Pinpoint the cell where the given text exists, returning its [X, Y] midpoint coordinate. 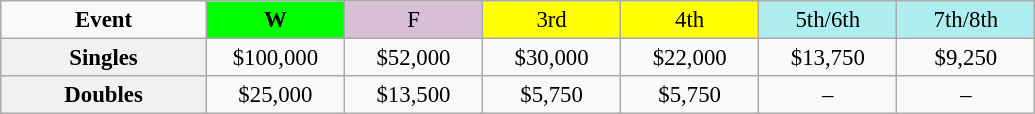
4th [690, 20]
$52,000 [413, 58]
Singles [104, 58]
$9,250 [966, 58]
$25,000 [275, 95]
Doubles [104, 95]
5th/6th [828, 20]
$13,750 [828, 58]
$22,000 [690, 58]
3rd [552, 20]
W [275, 20]
7th/8th [966, 20]
Event [104, 20]
F [413, 20]
$100,000 [275, 58]
$30,000 [552, 58]
$13,500 [413, 95]
